Extract the [X, Y] coordinate from the center of the cell holding the provided text.  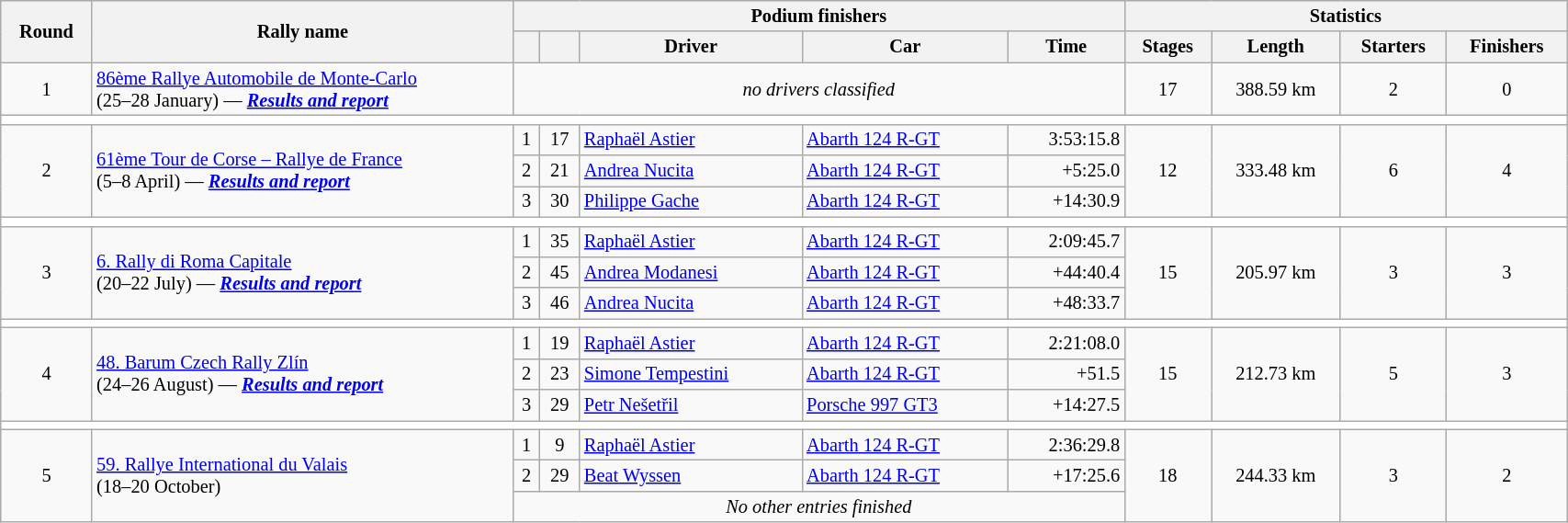
244.33 km [1277, 476]
19 [559, 343]
45 [559, 272]
23 [559, 374]
3:53:15.8 [1066, 140]
2:21:08.0 [1066, 343]
86ème Rallye Automobile de Monte-Carlo(25–28 January) — Results and report [302, 89]
Length [1277, 47]
+44:40.4 [1066, 272]
0 [1506, 89]
+51.5 [1066, 374]
Petr Nešetřil [691, 405]
No other entries finished [819, 506]
Simone Tempestini [691, 374]
48. Barum Czech Rally Zlín(24–26 August) — Results and report [302, 373]
+14:27.5 [1066, 405]
59. Rallye International du Valais(18–20 October) [302, 476]
18 [1168, 476]
9 [559, 445]
6 [1393, 171]
Round [46, 31]
21 [559, 171]
Driver [691, 47]
Andrea Modanesi [691, 272]
+5:25.0 [1066, 171]
Rally name [302, 31]
+48:33.7 [1066, 303]
no drivers classified [819, 89]
Beat Wyssen [691, 475]
+14:30.9 [1066, 201]
12 [1168, 171]
Starters [1393, 47]
+17:25.6 [1066, 475]
Philippe Gache [691, 201]
Time [1066, 47]
333.48 km [1277, 171]
2:09:45.7 [1066, 242]
Stages [1168, 47]
2:36:29.8 [1066, 445]
388.59 km [1277, 89]
205.97 km [1277, 272]
35 [559, 242]
6. Rally di Roma Capitale(20–22 July) — Results and report [302, 272]
46 [559, 303]
Car [905, 47]
61ème Tour de Corse – Rallye de France(5–8 April) — Results and report [302, 171]
212.73 km [1277, 373]
30 [559, 201]
Statistics [1346, 16]
Porsche 997 GT3 [905, 405]
Finishers [1506, 47]
Podium finishers [819, 16]
